Search for the cell housing the specified text and yield its (X, Y) center coordinate. 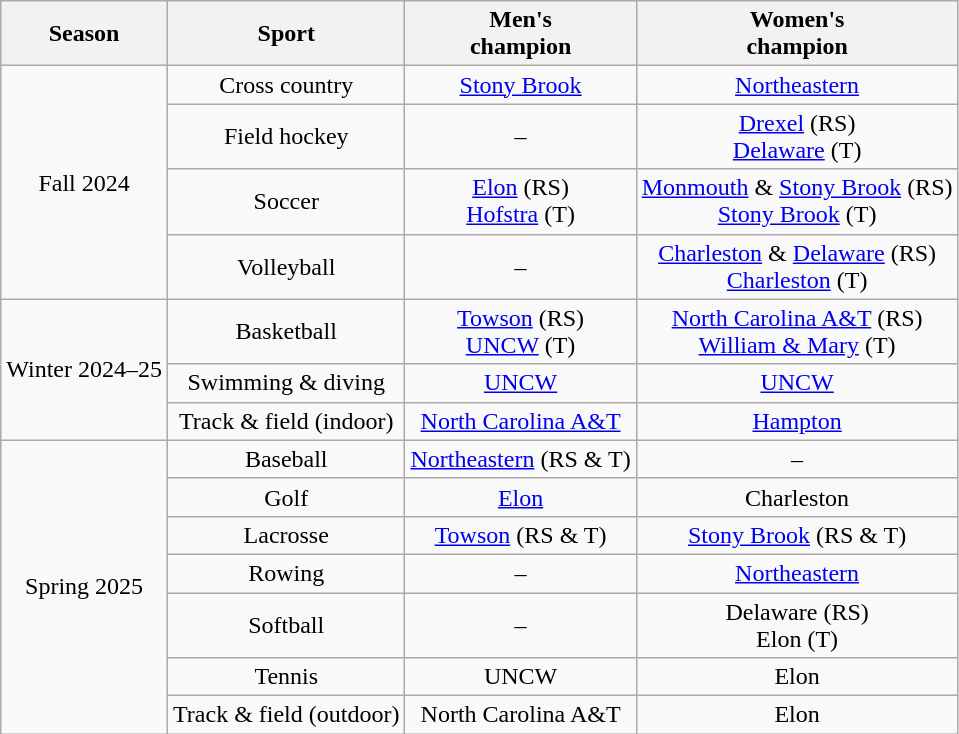
Women'schampion (797, 34)
Fall 2024 (84, 182)
Men'schampion (520, 34)
Delaware (RS)Elon (T) (797, 624)
Lacrosse (286, 535)
Sport (286, 34)
Swimming & diving (286, 383)
Charleston (797, 497)
Field hockey (286, 136)
Tennis (286, 677)
Golf (286, 497)
Winter 2024–25 (84, 370)
Monmouth & Stony Brook (RS)Stony Brook (T) (797, 202)
Rowing (286, 573)
Volleyball (286, 266)
Towson (RS & T) (520, 535)
Elon (RS)Hofstra (T) (520, 202)
Track & field (outdoor) (286, 715)
Northeastern (RS & T) (520, 459)
Spring 2025 (84, 586)
Drexel (RS)Delaware (T) (797, 136)
Towson (RS)UNCW (T) (520, 332)
Track & field (indoor) (286, 421)
Season (84, 34)
Softball (286, 624)
Baseball (286, 459)
Basketball (286, 332)
Charleston & Delaware (RS)Charleston (T) (797, 266)
Hampton (797, 421)
Stony Brook (RS & T) (797, 535)
Stony Brook (520, 85)
Cross country (286, 85)
Soccer (286, 202)
North Carolina A&T (RS)William & Mary (T) (797, 332)
